Pinpoint the cell where the given text exists, returning its (X, Y) midpoint coordinate. 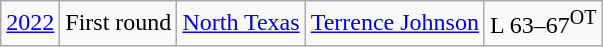
North Texas (241, 24)
First round (118, 24)
2022 (30, 24)
Terrence Johnson (394, 24)
L 63–67OT (543, 24)
